Locate the cell with the specified text and output its (X, Y) center coordinate. 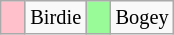
Birdie (56, 17)
Bogey (142, 17)
